Detect which cell encompasses the target text, then output its (x, y) center coordinate. 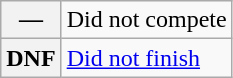
— (31, 20)
Did not compete (146, 20)
Did not finish (146, 58)
DNF (31, 58)
